Find where the given text appears and provide that cell's center as [X, Y] coordinate. 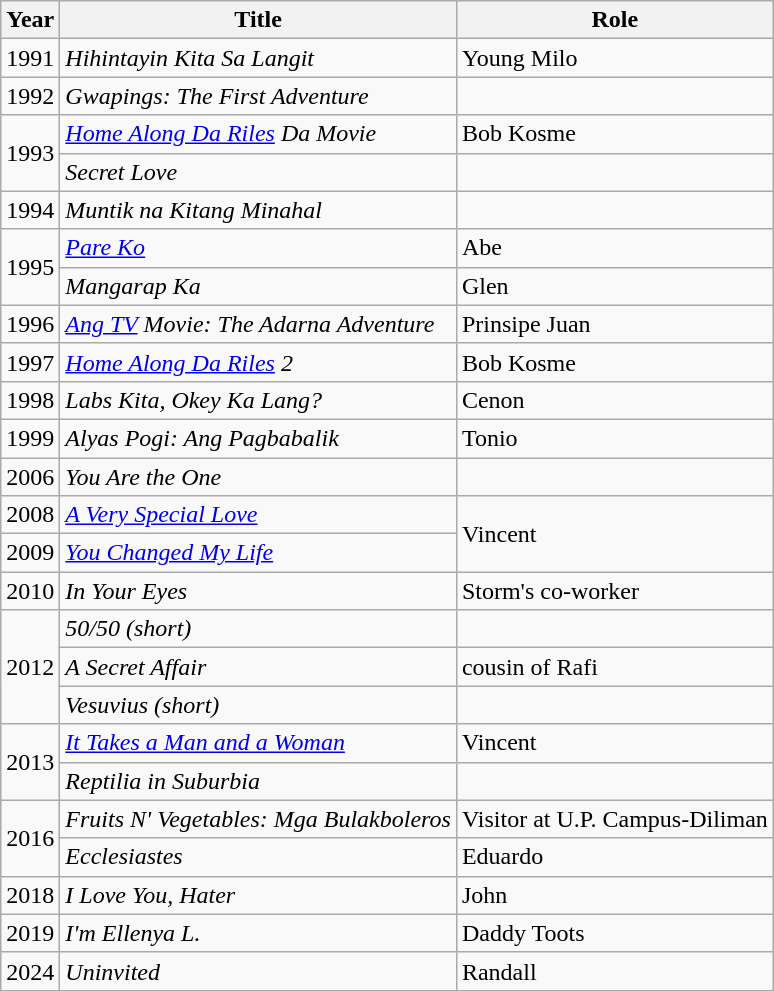
Role [614, 20]
I'm Ellenya L. [258, 933]
Vesuvius (short) [258, 705]
John [614, 895]
1997 [30, 362]
2018 [30, 895]
1992 [30, 96]
Title [258, 20]
Gwapings: The First Adventure [258, 96]
A Very Special Love [258, 515]
Ecclesiastes [258, 857]
2012 [30, 667]
Muntik na Kitang Minahal [258, 210]
A Secret Affair [258, 667]
Abe [614, 248]
1994 [30, 210]
Home Along Da Riles Da Movie [258, 134]
50/50 (short) [258, 629]
Home Along Da Riles 2 [258, 362]
2024 [30, 971]
2008 [30, 515]
Ang TV Movie: The Adarna Adventure [258, 324]
In Your Eyes [258, 591]
1995 [30, 267]
It Takes a Man and a Woman [258, 743]
Hihintayin Kita Sa Langit [258, 58]
Daddy Toots [614, 933]
Eduardo [614, 857]
2013 [30, 762]
Glen [614, 286]
Young Milo [614, 58]
Year [30, 20]
Alyas Pogi: Ang Pagbabalik [258, 438]
Pare Ko [258, 248]
I Love You, Hater [258, 895]
2019 [30, 933]
Randall [614, 971]
2006 [30, 477]
You Are the One [258, 477]
1993 [30, 153]
1998 [30, 400]
Storm's co-worker [614, 591]
Fruits N' Vegetables: Mga Bulakboleros [258, 819]
Reptilia in Suburbia [258, 781]
2009 [30, 553]
cousin of Rafi [614, 667]
1991 [30, 58]
1999 [30, 438]
Mangarap Ka [258, 286]
Uninvited [258, 971]
Labs Kita, Okey Ka Lang? [258, 400]
2016 [30, 838]
Secret Love [258, 172]
1996 [30, 324]
2010 [30, 591]
Visitor at U.P. Campus-Diliman [614, 819]
Tonio [614, 438]
You Changed My Life [258, 553]
Cenon [614, 400]
Prinsipe Juan [614, 324]
